For the text-containing cell, return its midpoint in [x, y] coordinate format. 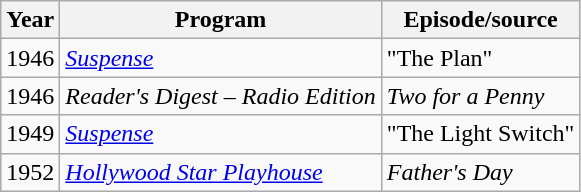
1952 [30, 172]
Hollywood Star Playhouse [220, 172]
1949 [30, 134]
Two for a Penny [480, 96]
Reader's Digest – Radio Edition [220, 96]
Episode/source [480, 20]
"The Light Switch" [480, 134]
Year [30, 20]
Program [220, 20]
Father's Day [480, 172]
"The Plan" [480, 58]
